Output the (X, Y) coordinate of the center of the cell containing the given text.  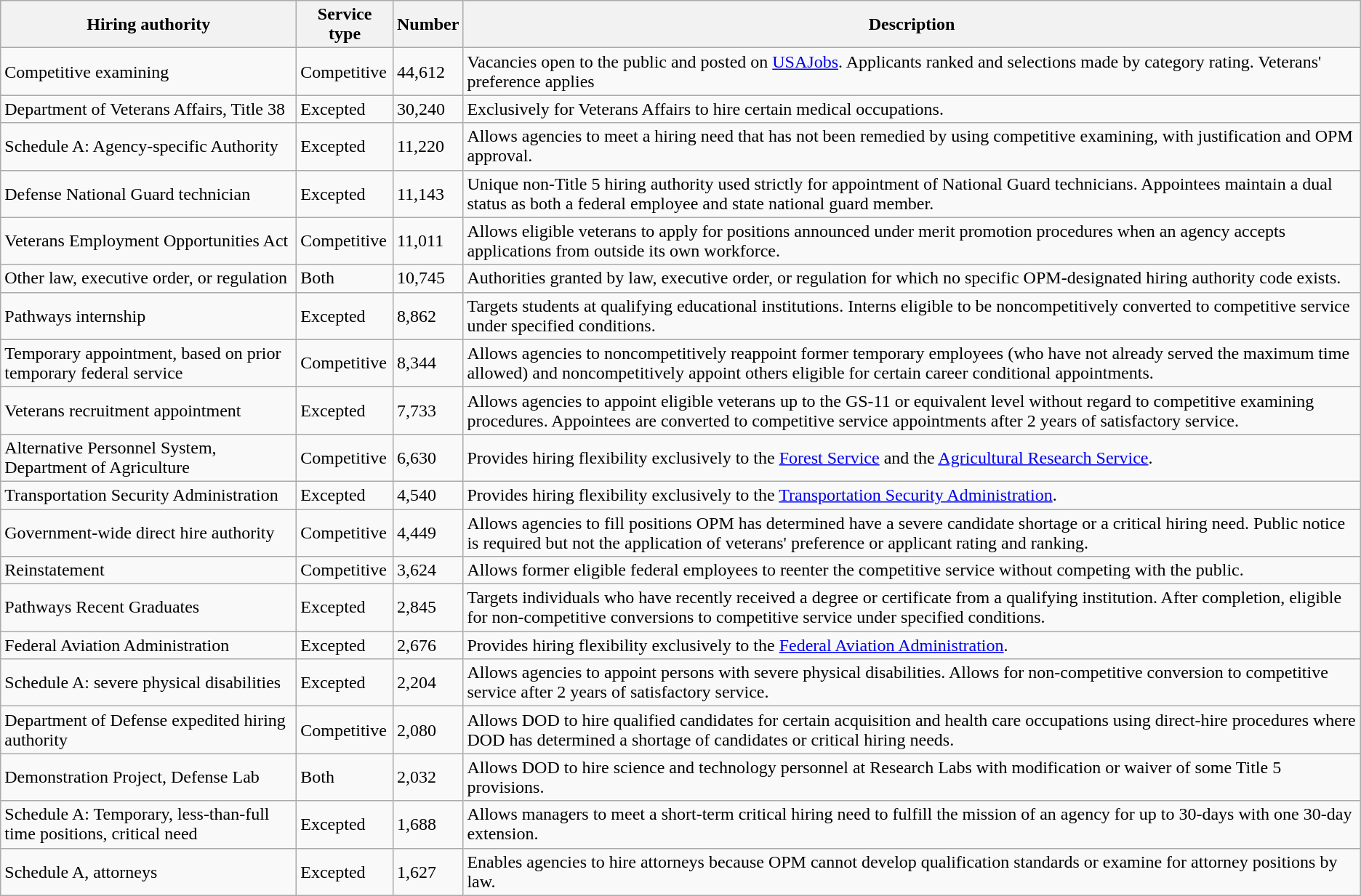
Pathways Recent Graduates (148, 608)
2,676 (427, 645)
1,627 (427, 872)
Alternative Personnel System, Department of Agriculture (148, 458)
Service type (345, 25)
Allows managers to meet a short-term critical hiring need to fulfill the mission of an agency for up to 30-days with one 30-day extension. (912, 824)
2,845 (427, 608)
Government-wide direct hire authority (148, 532)
Defense National Guard technician (148, 193)
Transportation Security Administration (148, 495)
2,080 (427, 730)
Federal Aviation Administration (148, 645)
44,612 (427, 71)
Pathways internship (148, 315)
Allows DOD to hire science and technology personnel at Research Labs with modification or waiver of some Title 5 provisions. (912, 778)
8,344 (427, 363)
Hiring authority (148, 25)
8,862 (427, 315)
Temporary appointment, based on prior temporary federal service (148, 363)
Department of Veterans Affairs, Title 38 (148, 109)
Allows former eligible federal employees to reenter the competitive service without competing with the public. (912, 570)
30,240 (427, 109)
10,745 (427, 278)
Provides hiring flexibility exclusively to the Forest Service and the Agricultural Research Service. (912, 458)
Reinstatement (148, 570)
Veterans recruitment appointment (148, 410)
4,449 (427, 532)
4,540 (427, 495)
3,624 (427, 570)
Vacancies open to the public and posted on USAJobs. Applicants ranked and selections made by category rating. Veterans' preference applies (912, 71)
7,733 (427, 410)
1,688 (427, 824)
Authorities granted by law, executive order, or regulation for which no specific OPM-designated hiring authority code exists. (912, 278)
Department of Defense expedited hiring authority (148, 730)
11,143 (427, 193)
Allows agencies to meet a hiring need that has not been remedied by using competitive examining, with justification and OPM approval. (912, 147)
2,032 (427, 778)
Number (427, 25)
Enables agencies to hire attorneys because OPM cannot develop qualification standards or examine for attorney positions by law. (912, 872)
Schedule A: Temporary, less-than-full time positions, critical need (148, 824)
Provides hiring flexibility exclusively to the Federal Aviation Administration. (912, 645)
11,220 (427, 147)
Provides hiring flexibility exclusively to the Transportation Security Administration. (912, 495)
Veterans Employment Opportunities Act (148, 241)
Demonstration Project, Defense Lab (148, 778)
2,204 (427, 683)
11,011 (427, 241)
Schedule A, attorneys (148, 872)
Schedule A: Agency-specific Authority (148, 147)
Exclusively for Veterans Affairs to hire certain medical occupations. (912, 109)
Description (912, 25)
6,630 (427, 458)
Schedule A: severe physical disabilities (148, 683)
Other law, executive order, or regulation (148, 278)
Competitive examining (148, 71)
